Search for the cell housing the specified text and yield its [X, Y] center coordinate. 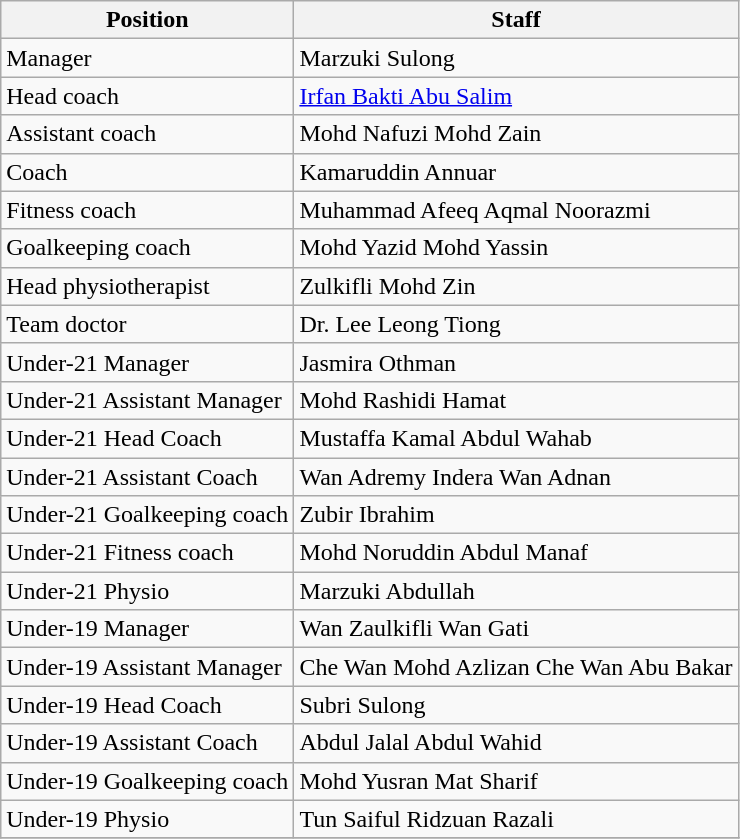
Head coach [148, 96]
Coach [148, 172]
Under-21 Manager [148, 362]
Kamaruddin Annuar [516, 172]
Under-19 Physio [148, 819]
Under-19 Goalkeeping coach [148, 781]
Assistant coach [148, 134]
Fitness coach [148, 210]
Mohd Yazid Mohd Yassin [516, 248]
Under-21 Assistant Coach [148, 477]
Zubir Ibrahim [516, 515]
Subri Sulong [516, 705]
Head physiotherapist [148, 286]
Irfan Bakti Abu Salim [516, 96]
Mohd Nafuzi Mohd Zain [516, 134]
Under-19 Assistant Coach [148, 743]
Mustaffa Kamal Abdul Wahab [516, 438]
Mohd Yusran Mat Sharif [516, 781]
Staff [516, 20]
Position [148, 20]
Under-21 Physio [148, 591]
Jasmira Othman [516, 362]
Che Wan Mohd Azlizan Che Wan Abu Bakar [516, 667]
Goalkeeping coach [148, 248]
Under-21 Assistant Manager [148, 400]
Under-21 Head Coach [148, 438]
Under-21 Goalkeeping coach [148, 515]
Mohd Noruddin Abdul Manaf [516, 553]
Dr. Lee Leong Tiong [516, 324]
Tun Saiful Ridzuan Razali [516, 819]
Abdul Jalal Abdul Wahid [516, 743]
Muhammad Afeeq Aqmal Noorazmi [516, 210]
Marzuki Abdullah [516, 591]
Team doctor [148, 324]
Mohd Rashidi Hamat [516, 400]
Marzuki Sulong [516, 58]
Under-21 Fitness coach [148, 553]
Zulkifli Mohd Zin [516, 286]
Under-19 Head Coach [148, 705]
Wan Adremy Indera Wan Adnan [516, 477]
Wan Zaulkifli Wan Gati [516, 629]
Under-19 Assistant Manager [148, 667]
Manager [148, 58]
Under-19 Manager [148, 629]
